Search for the cell housing the specified text and yield its (X, Y) center coordinate. 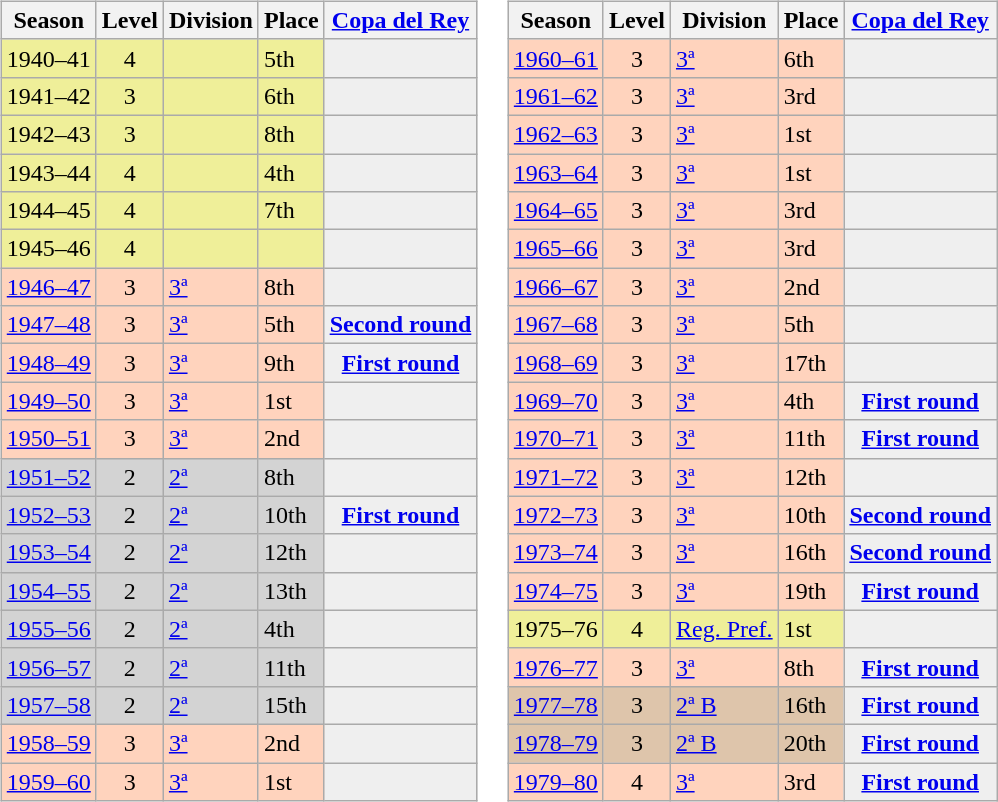
1959–60 (48, 781)
1946–47 (48, 287)
1979–80 (556, 781)
1948–49 (48, 363)
1956–57 (48, 667)
1954–55 (48, 591)
17th (811, 363)
1969–70 (556, 401)
1945–46 (48, 249)
1949–50 (48, 401)
1952–53 (48, 515)
20th (811, 743)
15th (291, 705)
1961–62 (556, 96)
1977–78 (556, 705)
1965–66 (556, 249)
1955–56 (48, 629)
1950–51 (48, 439)
1962–63 (556, 134)
1960–61 (556, 58)
9th (291, 363)
1943–44 (48, 173)
1958–59 (48, 743)
1971–72 (556, 477)
1967–68 (556, 325)
1973–74 (556, 553)
1942–43 (48, 134)
1972–73 (556, 515)
1947–48 (48, 325)
13th (291, 591)
1953–54 (48, 553)
1974–75 (556, 591)
1975–76 (556, 629)
Reg. Pref. (724, 629)
1966–67 (556, 287)
1964–65 (556, 211)
1976–77 (556, 667)
1944–45 (48, 211)
1963–64 (556, 173)
1951–52 (48, 477)
1940–41 (48, 58)
1978–79 (556, 743)
1941–42 (48, 96)
7th (291, 211)
1970–71 (556, 439)
1968–69 (556, 363)
19th (811, 591)
1957–58 (48, 705)
